Provide the [x, y] coordinate of the cell's center where the given text is located.  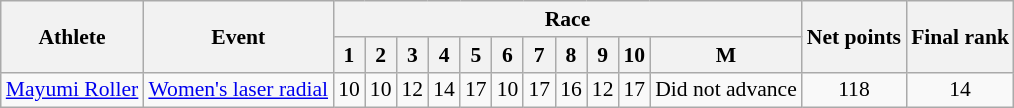
Event [238, 36]
8 [571, 55]
M [726, 55]
Athlete [72, 36]
1 [349, 55]
Mayumi Roller [72, 90]
Race [568, 19]
3 [413, 55]
16 [571, 90]
Net points [854, 36]
6 [508, 55]
7 [539, 55]
2 [381, 55]
4 [444, 55]
Final rank [960, 36]
Did not advance [726, 90]
Women's laser radial [238, 90]
5 [476, 55]
9 [603, 55]
118 [854, 90]
